Pinpoint the cell where the given text exists, returning its [x, y] midpoint coordinate. 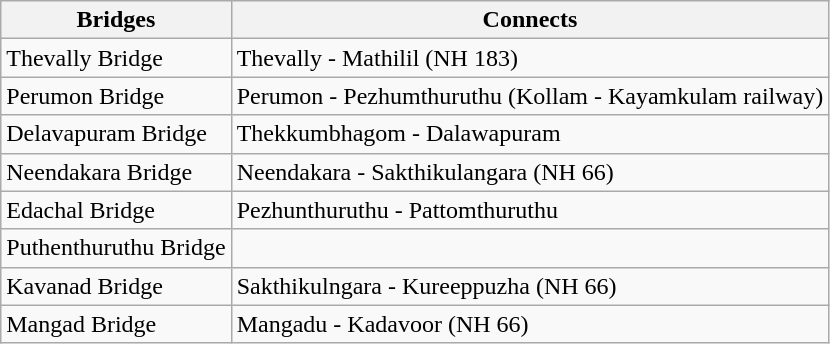
Thevally Bridge [116, 58]
Mangadu - Kadavoor (NH 66) [530, 324]
Perumon Bridge [116, 96]
Delavapuram Bridge [116, 134]
Sakthikulngara - Kureeppuzha (NH 66) [530, 286]
Pezhunthuruthu - Pattomthuruthu [530, 210]
Puthenthuruthu Bridge [116, 248]
Kavanad Bridge [116, 286]
Perumon - Pezhumthuruthu (Kollam - Kayamkulam railway) [530, 96]
Mangad Bridge [116, 324]
Bridges [116, 20]
Thekkumbhagom - Dalawapuram [530, 134]
Neendakara Bridge [116, 172]
Neendakara - Sakthikulangara (NH 66) [530, 172]
Connects [530, 20]
Edachal Bridge [116, 210]
Thevally - Mathilil (NH 183) [530, 58]
